Scan for the cell matching the given text and deliver its (X, Y) coordinate at center. 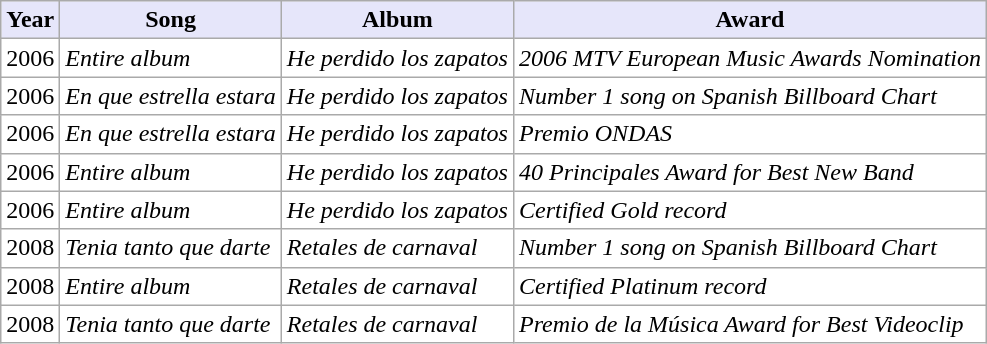
40 Principales Award for Best New Band (750, 172)
Certified Platinum record (750, 286)
Year (30, 20)
Premio ONDAS (750, 134)
Album (397, 20)
Award (750, 20)
Song (170, 20)
Certified Gold record (750, 210)
Premio de la Música Award for Best Videoclip (750, 324)
2006 MTV European Music Awards Nomination (750, 58)
